Provide the [X, Y] coordinate of the cell's center where the given text is located.  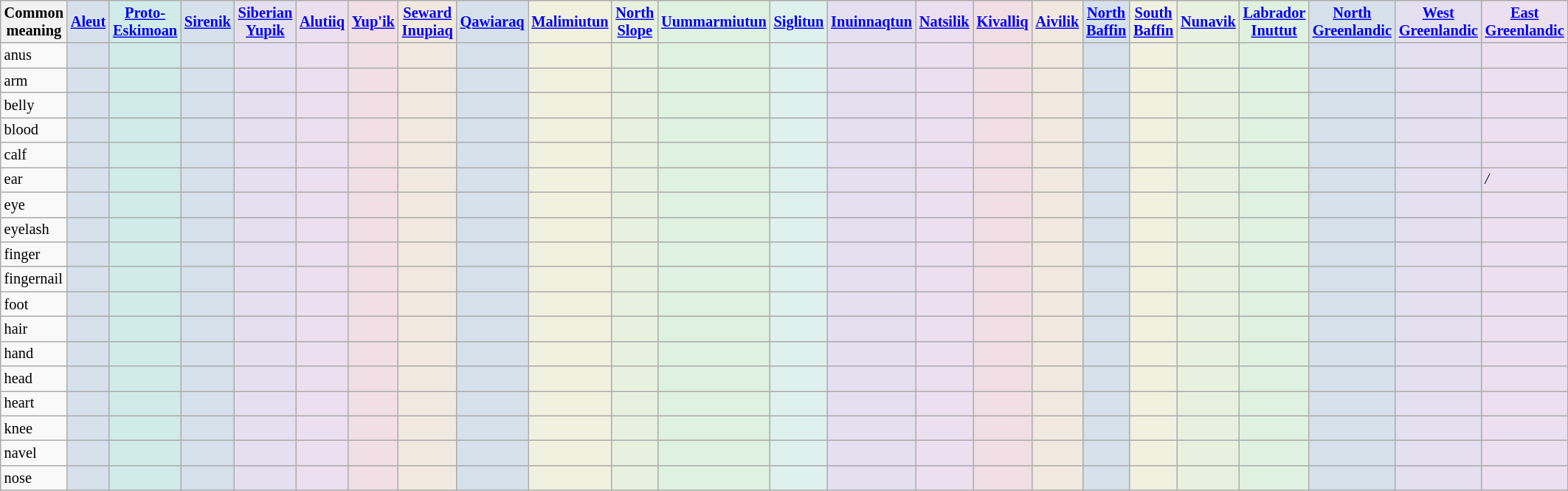
hair [34, 329]
North Slope [635, 21]
fingernail [34, 279]
West Greenlandic [1439, 21]
blood [34, 130]
navel [34, 453]
Nunavik [1208, 21]
nose [34, 478]
anus [34, 55]
Proto-Eskimoan [145, 21]
Aivilik [1057, 21]
North Baffin [1106, 21]
Common meaning [34, 21]
Qawiaraq [493, 21]
ear [34, 179]
Kivalliq [1003, 21]
Aleut [89, 21]
Siglitun [799, 21]
Malimiutun [570, 21]
Sirenik [208, 21]
belly [34, 105]
Natsilik [944, 21]
eyelash [34, 230]
Yup'ik [373, 21]
Uummarmiutun [714, 21]
foot [34, 304]
arm [34, 80]
Seward Inupiaq [428, 21]
South Baffin [1153, 21]
East Greenlandic [1524, 21]
heart [34, 403]
eye [34, 205]
head [34, 379]
knee [34, 428]
/ [1524, 179]
Siberian Yupik [266, 21]
Inuinnaqtun [871, 21]
North Greenlandic [1352, 21]
calf [34, 155]
Labrador Inuttut [1274, 21]
Alutiiq [322, 21]
finger [34, 254]
hand [34, 354]
